Detect which cell encompasses the target text, then output its (x, y) center coordinate. 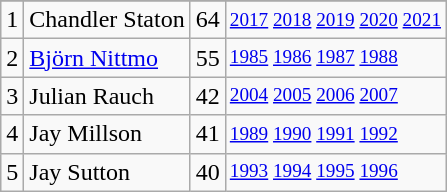
4 (12, 134)
Julian Rauch (107, 96)
3 (12, 96)
Jay Millson (107, 134)
2 (12, 58)
2004 2005 2006 2007 (335, 96)
Björn Nittmo (107, 58)
64 (208, 20)
1989 1990 1991 1992 (335, 134)
1 (12, 20)
5 (12, 172)
40 (208, 172)
Jay Sutton (107, 172)
1985 1986 1987 1988 (335, 58)
55 (208, 58)
2017 2018 2019 2020 2021 (335, 20)
Chandler Staton (107, 20)
42 (208, 96)
1993 1994 1995 1996 (335, 172)
41 (208, 134)
